Output the (X, Y) coordinate of the center of the cell containing the given text.  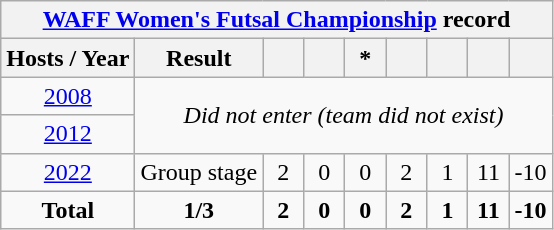
Result (199, 58)
WAFF Women's Futsal Championship record (276, 20)
2012 (68, 134)
2008 (68, 96)
Hosts / Year (68, 58)
Group stage (199, 172)
1/3 (199, 210)
Total (68, 210)
* (366, 58)
2022 (68, 172)
Did not enter (team did not exist) (344, 115)
